Return [x, y] of the center of cell containing provided text 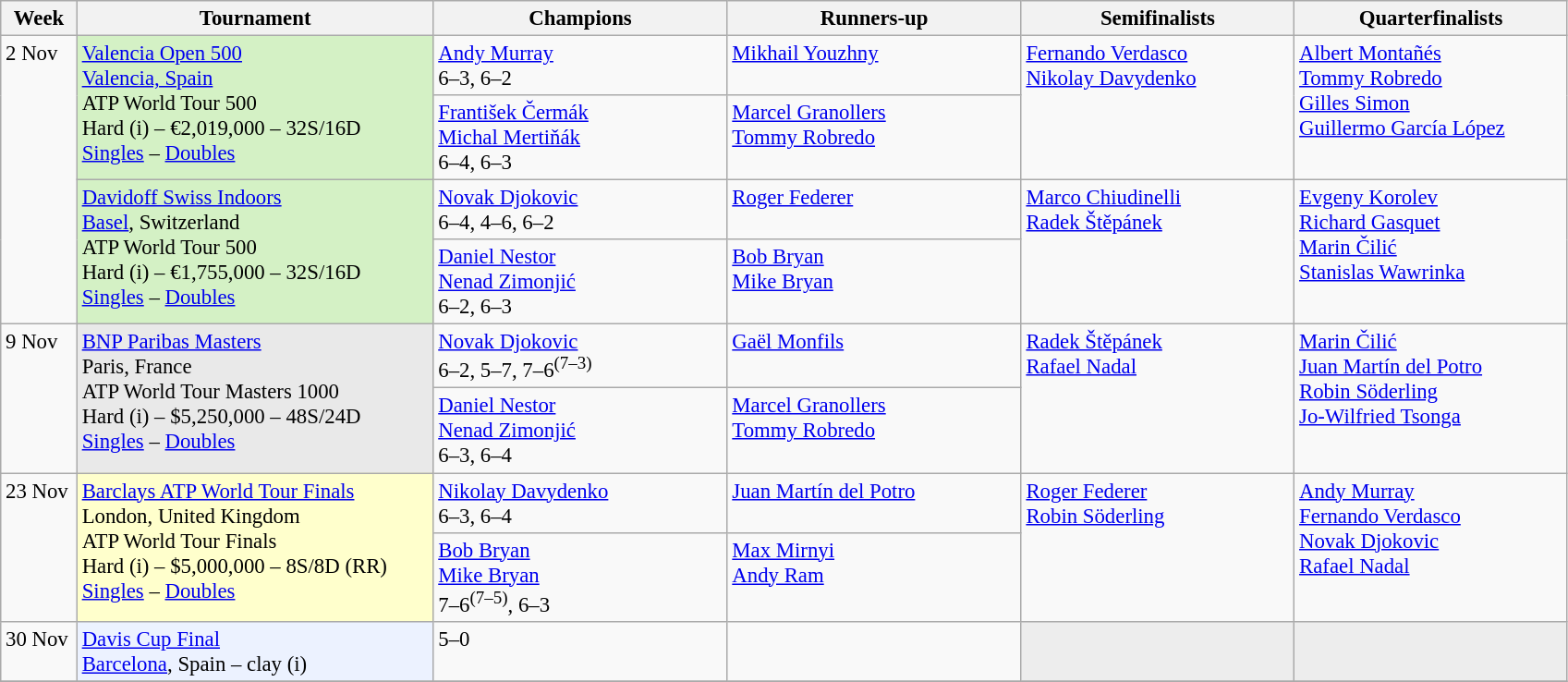
5–0 [580, 651]
Albert Montañés Tommy Robredo Gilles Simon Guillermo García López [1431, 108]
Roger Federer Robin Söderling [1158, 547]
Davidoff Swiss Indoors Basel, SwitzerlandATP World Tour 500Hard (i) – €1,755,000 – 32S/16DSingles – Doubles [255, 252]
Bob Bryan Mike Bryan [874, 282]
Novak Djokovic6–4, 4–6, 6–2 [580, 211]
9 Nov [39, 399]
Valencia Open 500 Valencia, SpainATP World Tour 500Hard (i) – €2,019,000 – 32S/16DSingles – Doubles [255, 108]
Radek Štěpánek Rafael Nadal [1158, 399]
Week [39, 18]
Semifinalists [1158, 18]
Nikolay Davydenko6–3, 6–4 [580, 503]
Champions [580, 18]
Gaël Monfils [874, 357]
Andy Murray6–3, 6–2 [580, 67]
23 Nov [39, 547]
Andy Murray Fernando Verdasco Novak Djokovic Rafael Nadal [1431, 547]
Fernando Verdasco Nikolay Davydenko [1158, 108]
Quarterfinalists [1431, 18]
Barclays ATP World Tour Finals London, United KingdomATP World Tour FinalsHard (i) – $5,000,000 – 8S/8D (RR)Singles – Doubles [255, 547]
BNP Paribas MastersParis, FranceATP World Tour Masters 1000Hard (i) – $5,250,000 – 48S/24DSingles – Doubles [255, 399]
Davis Cup Final Barcelona, Spain – clay (i) [255, 651]
Runners-up [874, 18]
Daniel Nestor Nenad Zimonjić6–3, 6–4 [580, 431]
Juan Martín del Potro [874, 503]
František Čermák Michal Mertiňák6–4, 6–3 [580, 138]
Max Mirnyi Andy Ram [874, 577]
Marin Čilić Juan Martín del Potro Robin Söderling Jo-Wilfried Tsonga [1431, 399]
30 Nov [39, 651]
Roger Federer [874, 211]
Daniel Nestor Nenad Zimonjić6–2, 6–3 [580, 282]
Evgeny Korolev Richard Gasquet Marin Čilić Stanislas Wawrinka [1431, 252]
Mikhail Youzhny [874, 67]
Novak Djokovic6–2, 5–7, 7–6(7–3) [580, 357]
Bob Bryan Mike Bryan7–6(7–5), 6–3 [580, 577]
Tournament [255, 18]
Marco Chiudinelli Radek Štěpánek [1158, 252]
2 Nov [39, 180]
